Return the [X, Y] coordinate for the center point of the cell that contains the specified text.  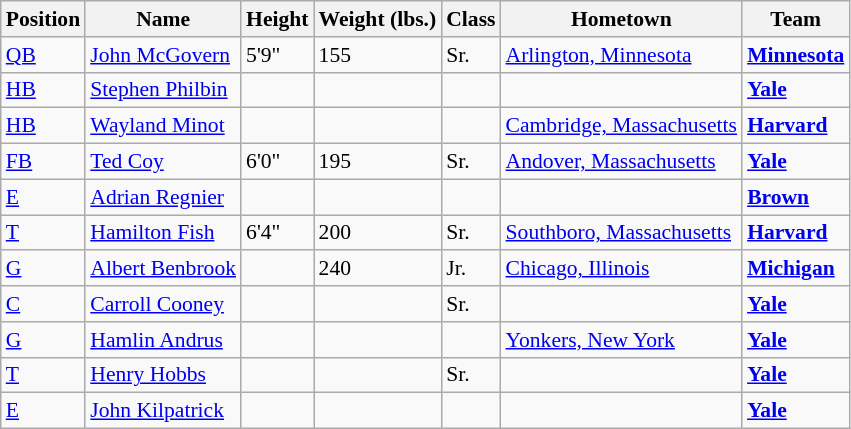
Southboro, Massachusetts [622, 233]
Weight (lbs.) [378, 19]
Hamilton Fish [163, 233]
QB [43, 55]
FB [43, 162]
Team [796, 19]
John Kilpatrick [163, 411]
Adrian Regnier [163, 197]
Jr. [470, 269]
Andover, Massachusetts [622, 162]
200 [378, 233]
Wayland Minot [163, 126]
Class [470, 19]
Cambridge, Massachusetts [622, 126]
Michigan [796, 269]
Albert Benbrook [163, 269]
Carroll Cooney [163, 304]
240 [378, 269]
Hometown [622, 19]
5'9" [277, 55]
Henry Hobbs [163, 375]
Chicago, Illinois [622, 269]
Height [277, 19]
C [43, 304]
6'0" [277, 162]
155 [378, 55]
Name [163, 19]
195 [378, 162]
John McGovern [163, 55]
Stephen Philbin [163, 90]
Minnesota [796, 55]
6'4" [277, 233]
Brown [796, 197]
Position [43, 19]
Hamlin Andrus [163, 340]
Arlington, Minnesota [622, 55]
Ted Coy [163, 162]
Yonkers, New York [622, 340]
